Capture the cell that displays the provided text and extract its [x, y] central coordinate. 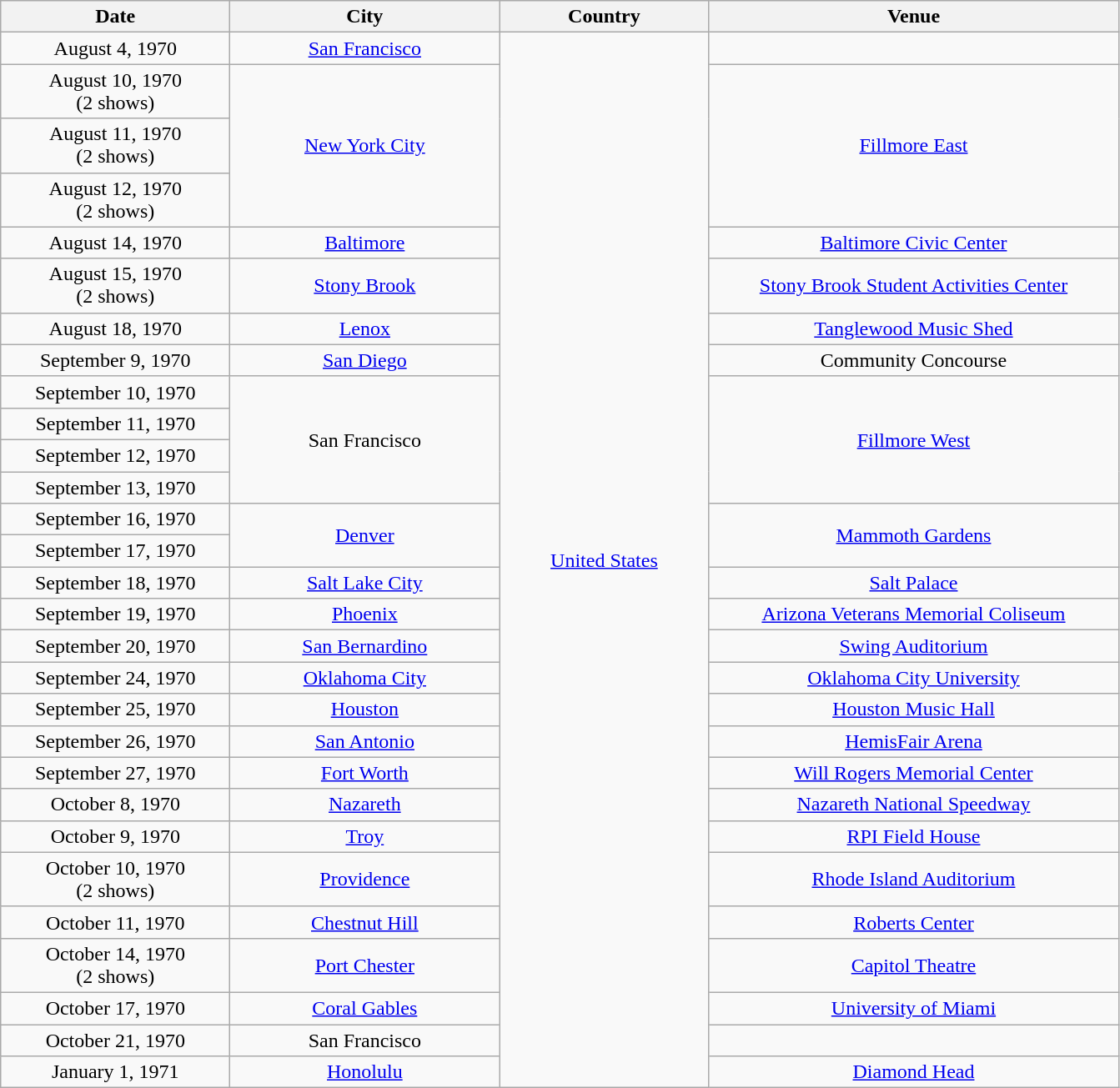
Mammoth Gardens [914, 535]
August 14, 1970 [115, 243]
Chestnut Hill [365, 922]
Baltimore Civic Center [914, 243]
San Diego [365, 360]
Providence [365, 879]
October 8, 1970 [115, 805]
San Antonio [365, 741]
August 4, 1970 [115, 48]
September 16, 1970 [115, 519]
Stony Brook [365, 285]
Denver [365, 535]
Oklahoma City University [914, 678]
Venue [914, 17]
Tanglewood Music Shed [914, 328]
August 18, 1970 [115, 328]
Oklahoma City [365, 678]
October 11, 1970 [115, 922]
Community Concourse [914, 360]
Nazareth National Speedway [914, 805]
Fillmore West [914, 439]
October 17, 1970 [115, 1008]
New York City [365, 145]
August 15, 1970(2 shows) [115, 285]
September 26, 1970 [115, 741]
September 24, 1970 [115, 678]
Salt Palace [914, 583]
October 14, 1970(2 shows) [115, 965]
August 11, 1970(2 shows) [115, 145]
September 27, 1970 [115, 773]
September 12, 1970 [115, 455]
Fort Worth [365, 773]
Phoenix [365, 614]
Coral Gables [365, 1008]
RPI Field House [914, 836]
University of Miami [914, 1008]
City [365, 17]
September 20, 1970 [115, 646]
Diamond Head [914, 1072]
Port Chester [365, 965]
United States [604, 560]
Fillmore East [914, 145]
Houston Music Hall [914, 709]
October 9, 1970 [115, 836]
September 17, 1970 [115, 551]
HemisFair Arena [914, 741]
Salt Lake City [365, 583]
August 12, 1970(2 shows) [115, 200]
Date [115, 17]
October 10, 1970(2 shows) [115, 879]
Stony Brook Student Activities Center [914, 285]
September 11, 1970 [115, 424]
September 18, 1970 [115, 583]
January 1, 1971 [115, 1072]
September 25, 1970 [115, 709]
Capitol Theatre [914, 965]
October 21, 1970 [115, 1040]
Troy [365, 836]
Honolulu [365, 1072]
Houston [365, 709]
San Bernardino [365, 646]
Lenox [365, 328]
September 13, 1970 [115, 488]
September 9, 1970 [115, 360]
September 10, 1970 [115, 392]
Will Rogers Memorial Center [914, 773]
August 10, 1970(2 shows) [115, 92]
Roberts Center [914, 922]
Rhode Island Auditorium [914, 879]
Arizona Veterans Memorial Coliseum [914, 614]
Nazareth [365, 805]
Baltimore [365, 243]
Country [604, 17]
Swing Auditorium [914, 646]
September 19, 1970 [115, 614]
